Provide the (x, y) coordinate of the cell's center where the given text is located.  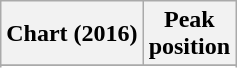
Peak position (189, 34)
Chart (2016) (72, 34)
